For the text-containing cell, return its midpoint in (X, Y) coordinate format. 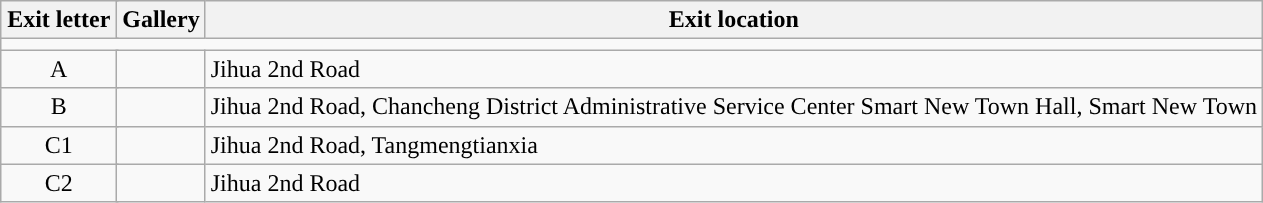
Jihua 2nd Road, Chancheng District Administrative Service Center Smart New Town Hall, Smart New Town (734, 107)
Exit location (734, 20)
Exit letter (59, 20)
C2 (59, 183)
A (59, 69)
Gallery (161, 20)
C1 (59, 145)
B (59, 107)
Jihua 2nd Road, Tangmengtianxia (734, 145)
